Identify which cell holds the provided text, then report its [x, y] central coordinate. 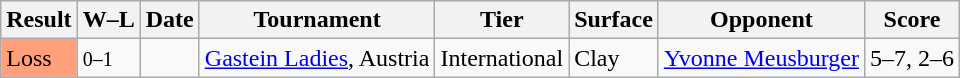
Result [39, 20]
Gastein Ladies, Austria [317, 58]
Date [170, 20]
Tournament [317, 20]
Yvonne Meusburger [761, 58]
Score [912, 20]
5–7, 2–6 [912, 58]
Opponent [761, 20]
Surface [614, 20]
International [502, 58]
0–1 [108, 58]
Loss [39, 58]
Clay [614, 58]
W–L [108, 20]
Tier [502, 20]
